Extract the (x, y) coordinate from the center of the cell holding the provided text.  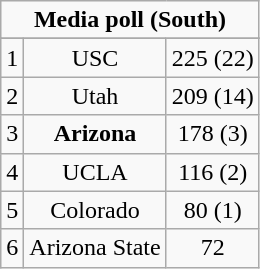
USC (95, 58)
Arizona (95, 134)
Arizona State (95, 248)
Colorado (95, 210)
1 (12, 58)
Media poll (South) (130, 20)
UCLA (95, 172)
5 (12, 210)
72 (212, 248)
178 (3) (212, 134)
3 (12, 134)
Utah (95, 96)
4 (12, 172)
6 (12, 248)
80 (1) (212, 210)
225 (22) (212, 58)
209 (14) (212, 96)
2 (12, 96)
116 (2) (212, 172)
